Determine the [x, y] coordinate at the center of the cell enclosing the given text.  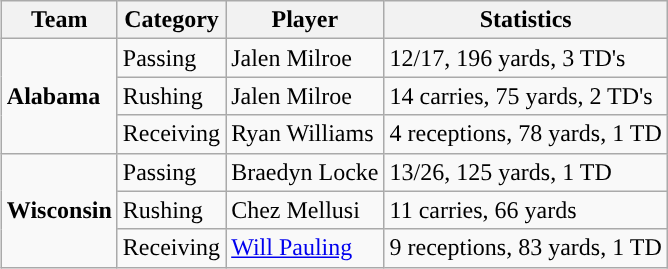
Statistics [526, 20]
Will Pauling [305, 248]
Alabama [59, 96]
13/26, 125 yards, 1 TD [526, 172]
14 carries, 75 yards, 2 TD's [526, 96]
Braedyn Locke [305, 172]
Chez Mellusi [305, 210]
Wisconsin [59, 210]
Ryan Williams [305, 134]
Team [59, 20]
4 receptions, 78 yards, 1 TD [526, 134]
Player [305, 20]
12/17, 196 yards, 3 TD's [526, 58]
9 receptions, 83 yards, 1 TD [526, 248]
11 carries, 66 yards [526, 210]
Category [171, 20]
